Extract the (X, Y) coordinate from the center of the cell holding the provided text.  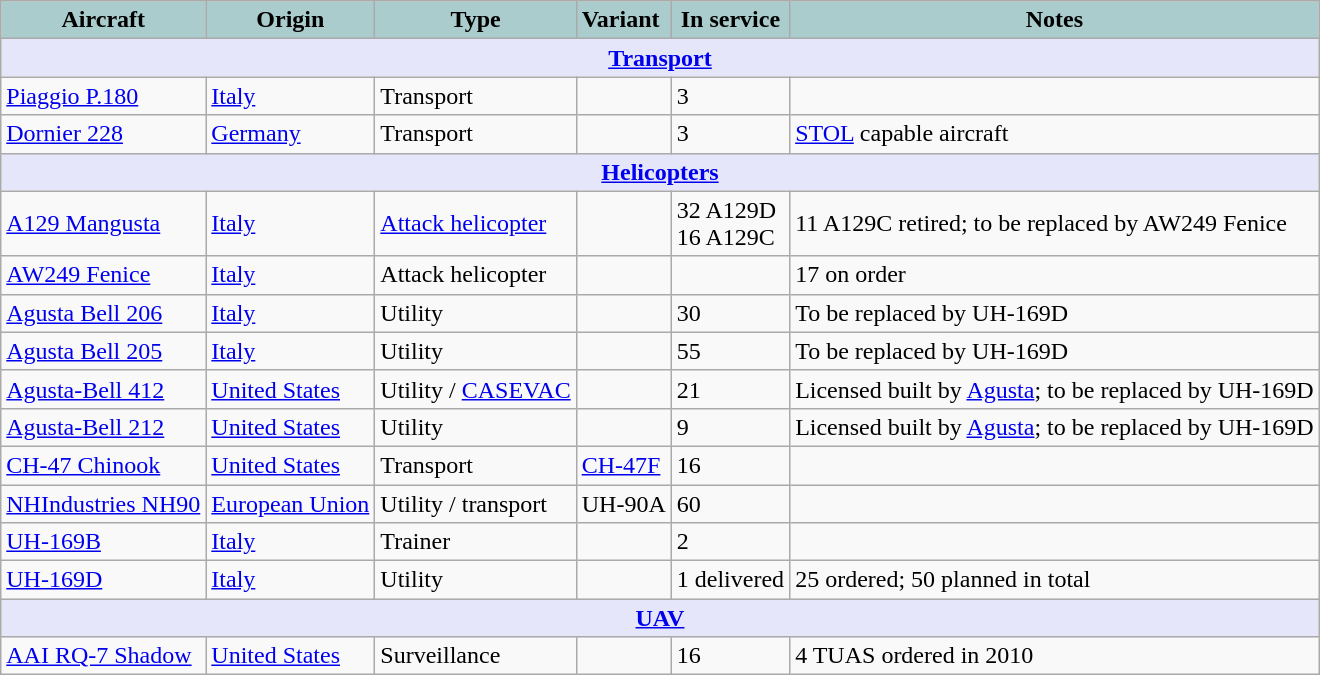
Helicopters (660, 172)
60 (730, 503)
55 (730, 351)
Origin (290, 20)
Variant (624, 20)
UH-169B (104, 542)
Type (476, 20)
Utility / transport (476, 503)
Surveillance (476, 656)
Agusta-Bell 412 (104, 389)
21 (730, 389)
2 (730, 542)
Piaggio P.180 (104, 96)
Aircraft (104, 20)
1 delivered (730, 580)
Germany (290, 134)
European Union (290, 503)
32 A129D16 A129C (730, 224)
Dornier 228 (104, 134)
A129 Mangusta (104, 224)
AAI RQ-7 Shadow (104, 656)
NHIndustries NH90 (104, 503)
AW249 Fenice (104, 275)
Agusta-Bell 212 (104, 427)
9 (730, 427)
Utility / CASEVAC (476, 389)
Agusta Bell 206 (104, 313)
25 ordered; 50 planned in total (1055, 580)
Notes (1055, 20)
STOL capable aircraft (1055, 134)
CH-47 Chinook (104, 465)
17 on order (1055, 275)
30 (730, 313)
11 A129C retired; to be replaced by AW249 Fenice (1055, 224)
Trainer (476, 542)
4 TUAS ordered in 2010 (1055, 656)
In service (730, 20)
Agusta Bell 205 (104, 351)
CH-47F (624, 465)
UAV (660, 618)
UH-90A (624, 503)
UH-169D (104, 580)
